For the text-containing cell, return its midpoint in (x, y) coordinate format. 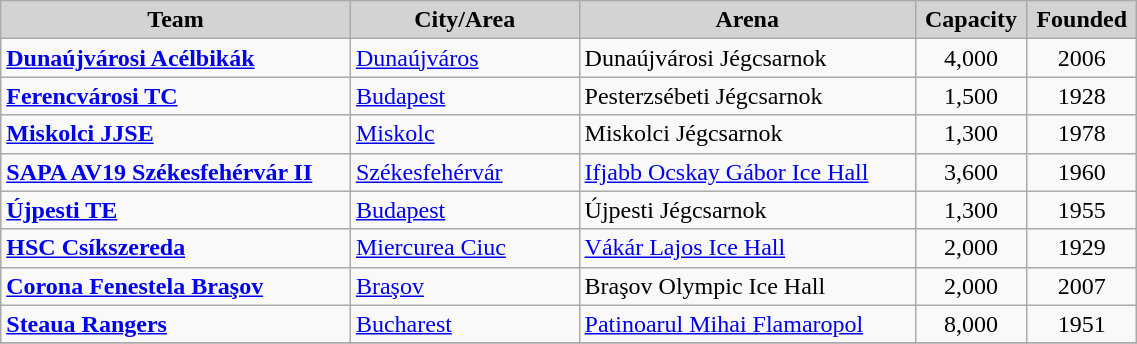
1951 (1082, 324)
Pesterzsébeti Jégcsarnok (747, 96)
1978 (1082, 134)
Székesfehérvár (464, 172)
Bucharest (464, 324)
Founded (1082, 20)
3,600 (970, 172)
Ifjabb Ocskay Gábor Ice Hall (747, 172)
1928 (1082, 96)
1,500 (970, 96)
Steaua Rangers (176, 324)
8,000 (970, 324)
Dunaújvárosi Acélbikák (176, 58)
HSC Csíkszereda (176, 248)
Újpesti Jégcsarnok (747, 210)
Arena (747, 20)
Dunaújvárosi Jégcsarnok (747, 58)
Ferencvárosi TC (176, 96)
Team (176, 20)
Braşov Olympic Ice Hall (747, 286)
Miskolci JJSE (176, 134)
City/Area (464, 20)
Corona Fenestela Braşov (176, 286)
Patinoarul Mihai Flamaropol (747, 324)
Vákár Lajos Ice Hall (747, 248)
2007 (1082, 286)
Dunaújváros (464, 58)
1960 (1082, 172)
2006 (1082, 58)
Újpesti TE (176, 210)
Capacity (970, 20)
1955 (1082, 210)
Miskolc (464, 134)
SAPA AV19 Székesfehérvár II (176, 172)
Braşov (464, 286)
Miercurea Ciuc (464, 248)
1929 (1082, 248)
4,000 (970, 58)
Miskolci Jégcsarnok (747, 134)
